From the cell containing the given text, extract its center point as (x, y) coordinate. 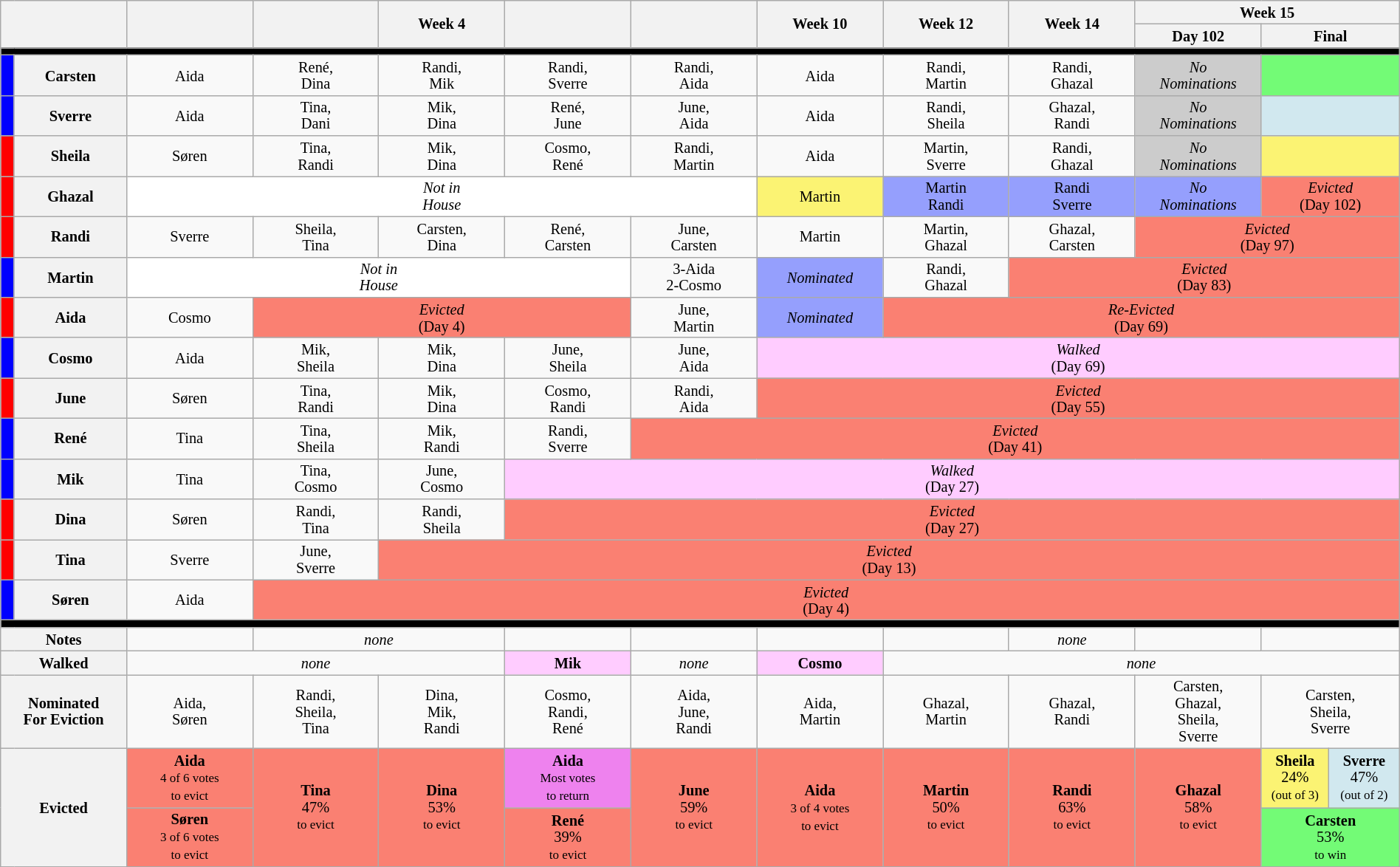
Dina (70, 520)
Aida4 of 6 votesto evict (189, 778)
June,Cosmo (442, 479)
Carsten (70, 75)
Evicted(Day 13) (889, 560)
Tina,Sheila (316, 439)
Aida,Martin (820, 711)
RandiSverre (1072, 196)
June,Sverre (316, 560)
Notes (64, 639)
Cosmo,Randi (569, 399)
Week 15 (1267, 12)
Carsten,Sheila,Sverre (1331, 711)
June 59%to evict (694, 807)
June,Carsten (694, 236)
Ghazal58%to evict (1198, 807)
Martin,Sverre (947, 157)
Walked (64, 662)
Re-Evicted(Day 69) (1142, 318)
Tina,Cosmo (316, 479)
MartinRandi (947, 196)
Aida Most votesto return (569, 778)
Ghazal (70, 196)
Ghazal,Carsten (1072, 236)
Sheila (70, 157)
Aida,June,Randi (694, 711)
Tina,Dani (316, 115)
René,Carsten (569, 236)
Week 14 (1072, 24)
Dina53%to evict (442, 807)
Cosmo,Randi,René (569, 711)
Martin50%to evict (947, 807)
Walked(Day 27) (953, 479)
Søren3 of 6 votesto evict (189, 837)
Week 10 (820, 24)
René (70, 439)
Sverre47%(out of 2) (1365, 778)
Tina47%to evict (316, 807)
Randi63%to evict (1072, 807)
Aida3 of 4 votesto evict (820, 807)
Carsten,Dina (442, 236)
Carsten53%to win (1331, 837)
René,Dina (316, 75)
June,Sheila (569, 357)
Evicted(Day 97) (1267, 236)
Week 4 (442, 24)
Ghazal,Martin (947, 711)
Martin,Ghazal (947, 236)
Randi,Tina (316, 520)
Aida,Søren (189, 711)
Evicted(Day 55) (1078, 399)
Dina,Mik,Randi (442, 711)
June (70, 399)
René39%to evict (569, 837)
Evicted(Day 27) (953, 520)
Sheila24%(out of 3) (1295, 778)
NominatedFor Eviction (64, 711)
Evicted(Day 83) (1204, 278)
Mik,Randi (442, 439)
Sheila,Tina (316, 236)
René,June (569, 115)
Randi,Mik (442, 75)
Mik,Sheila (316, 357)
Carsten,Ghazal,Sheila,Sverre (1198, 711)
Evicted (64, 807)
Cosmo,René (569, 157)
Randi,Sheila,Tina (316, 711)
Randi (70, 236)
3-Aida2-Cosmo (694, 278)
Evicted(Day 102) (1331, 196)
June,Martin (694, 318)
Day 102 (1198, 35)
Walked(Day 69) (1078, 357)
Week 12 (947, 24)
Final (1331, 35)
Evicted(Day 41) (1015, 439)
